Provide the (X, Y) coordinate of the cell's center where the given text is located.  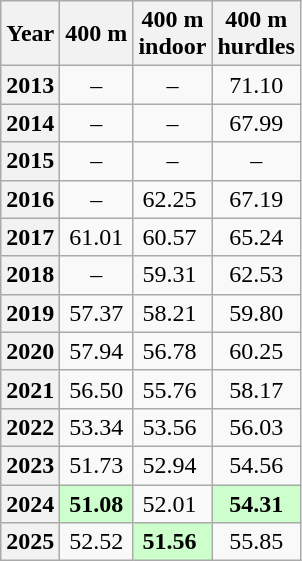
400 mhurdles (256, 34)
53.34 (96, 427)
67.19 (256, 199)
67.99 (256, 123)
57.94 (96, 351)
51.73 (96, 465)
61.01 (96, 237)
2021 (30, 389)
2025 (30, 542)
58.21 (172, 313)
60.25 (256, 351)
52.52 (96, 542)
55.85 (256, 542)
2019 (30, 313)
60.57 (172, 237)
65.24 (256, 237)
53.56 (172, 427)
2023 (30, 465)
2017 (30, 237)
2015 (30, 161)
2014 (30, 123)
56.50 (96, 389)
51.56 (172, 542)
2013 (30, 85)
71.10 (256, 85)
54.31 (256, 503)
2022 (30, 427)
52.01 (172, 503)
2018 (30, 275)
2016 (30, 199)
51.08 (96, 503)
400 mindoor (172, 34)
Year (30, 34)
58.17 (256, 389)
62.53 (256, 275)
55.76 (172, 389)
56.03 (256, 427)
400 m (96, 34)
59.80 (256, 313)
2024 (30, 503)
59.31 (172, 275)
57.37 (96, 313)
54.56 (256, 465)
52.94 (172, 465)
56.78 (172, 351)
62.25 (172, 199)
2020 (30, 351)
